Capture the cell that displays the provided text and extract its (x, y) central coordinate. 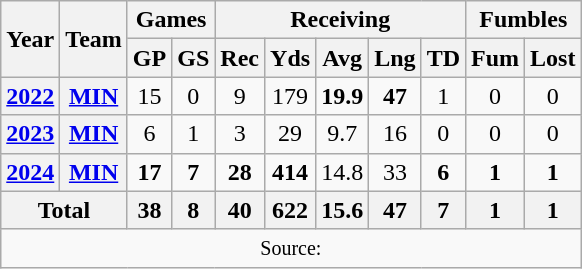
14.8 (342, 172)
Year (30, 39)
GP (149, 58)
2024 (30, 172)
Team (94, 39)
2023 (30, 134)
GS (194, 58)
19.9 (342, 96)
3 (240, 134)
29 (290, 134)
15 (149, 96)
Lost (553, 58)
Yds (290, 58)
8 (194, 210)
9.7 (342, 134)
414 (290, 172)
40 (240, 210)
Lng (395, 58)
Source: (291, 248)
622 (290, 210)
28 (240, 172)
Rec (240, 58)
Fumbles (524, 20)
Fum (496, 58)
2022 (30, 96)
Games (170, 20)
179 (290, 96)
9 (240, 96)
17 (149, 172)
Receiving (340, 20)
33 (395, 172)
Avg (342, 58)
38 (149, 210)
15.6 (342, 210)
16 (395, 134)
TD (443, 58)
Total (64, 210)
